Identify which cell holds the provided text, then report its [X, Y] central coordinate. 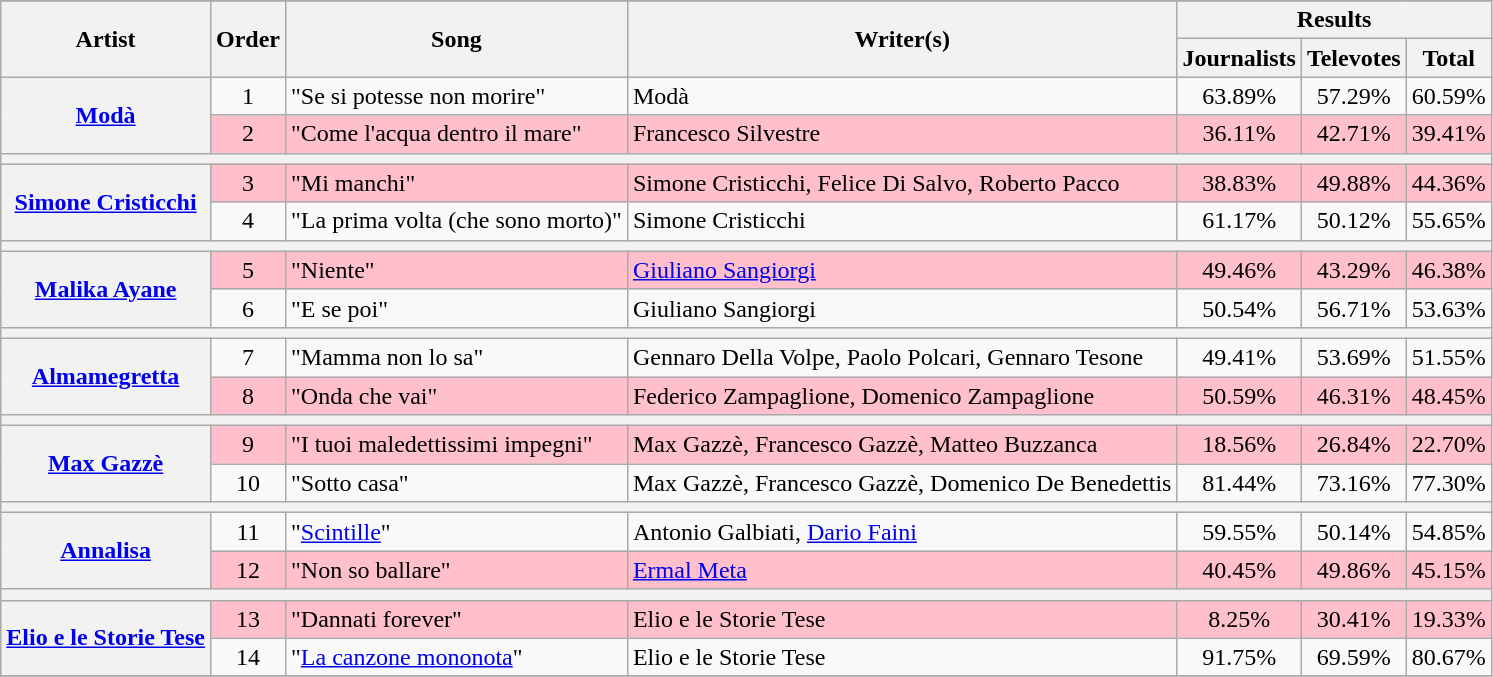
54.85% [1448, 532]
2 [248, 134]
45.15% [1448, 570]
56.71% [1354, 308]
49.86% [1354, 570]
Annalisa [106, 551]
50.14% [1354, 532]
59.55% [1239, 532]
Max Gazzè [106, 464]
"Mi manchi" [457, 183]
63.89% [1239, 96]
Artist [106, 39]
8.25% [1239, 619]
"La canzone mononota" [457, 657]
"Mamma non lo sa" [457, 357]
61.17% [1239, 221]
5 [248, 270]
Max Gazzè, Francesco Gazzè, Domenico De Benedettis [902, 483]
55.65% [1448, 221]
Almamegretta [106, 376]
38.83% [1239, 183]
"Sotto casa" [457, 483]
69.59% [1354, 657]
3 [248, 183]
22.70% [1448, 445]
"Come l'acqua dentro il mare" [457, 134]
4 [248, 221]
11 [248, 532]
Song [457, 39]
"Onda che vai" [457, 395]
Gennaro Della Volpe, Paolo Polcari, Gennaro Tesone [902, 357]
Francesco Silvestre [902, 134]
"Dannati forever" [457, 619]
"Niente" [457, 270]
6 [248, 308]
39.41% [1448, 134]
Results [1334, 20]
Total [1448, 58]
77.30% [1448, 483]
"La prima volta (che sono morto)" [457, 221]
81.44% [1239, 483]
14 [248, 657]
Federico Zampaglione, Domenico Zampaglione [902, 395]
46.31% [1354, 395]
Writer(s) [902, 39]
"Non so ballare" [457, 570]
"Scintille" [457, 532]
19.33% [1448, 619]
44.36% [1448, 183]
42.71% [1354, 134]
51.55% [1448, 357]
18.56% [1239, 445]
30.41% [1354, 619]
Ermal Meta [902, 570]
Antonio Galbiati, Dario Faini [902, 532]
12 [248, 570]
43.29% [1354, 270]
53.63% [1448, 308]
"E se poi" [457, 308]
Televotes [1354, 58]
50.12% [1354, 221]
1 [248, 96]
"Se si potesse non morire" [457, 96]
60.59% [1448, 96]
48.45% [1448, 395]
36.11% [1239, 134]
8 [248, 395]
9 [248, 445]
49.46% [1239, 270]
13 [248, 619]
73.16% [1354, 483]
10 [248, 483]
53.69% [1354, 357]
Journalists [1239, 58]
57.29% [1354, 96]
91.75% [1239, 657]
Order [248, 39]
49.41% [1239, 357]
7 [248, 357]
50.59% [1239, 395]
Simone Cristicchi, Felice Di Salvo, Roberto Pacco [902, 183]
46.38% [1448, 270]
26.84% [1354, 445]
80.67% [1448, 657]
"I tuoi maledettissimi impegni" [457, 445]
Malika Ayane [106, 289]
50.54% [1239, 308]
Max Gazzè, Francesco Gazzè, Matteo Buzzanca [902, 445]
49.88% [1354, 183]
40.45% [1239, 570]
